Scan for the cell matching the given text and deliver its (x, y) coordinate at center. 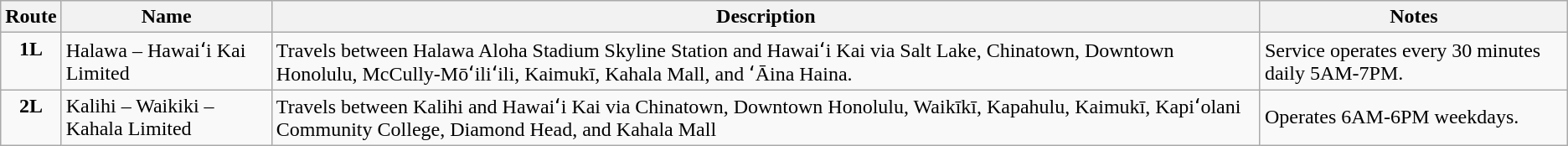
Operates 6AM-6PM weekdays. (1414, 117)
Route (31, 17)
Halawa – Hawaiʻi Kai Limited (166, 61)
Description (766, 17)
Name (166, 17)
2L (31, 117)
Kalihi – Waikiki – Kahala Limited (166, 117)
1L (31, 61)
Service operates every 30 minutes daily 5AM-7PM. (1414, 61)
Notes (1414, 17)
